Capture the cell that displays the provided text and extract its [x, y] central coordinate. 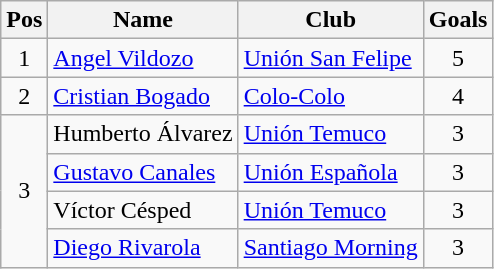
Colo-Colo [330, 96]
Gustavo Canales [143, 172]
Cristian Bogado [143, 96]
Santiago Morning [330, 248]
Diego Rivarola [143, 248]
Pos [24, 20]
Unión Española [330, 172]
4 [458, 96]
2 [24, 96]
Humberto Álvarez [143, 134]
Unión San Felipe [330, 58]
1 [24, 58]
Goals [458, 20]
Name [143, 20]
Club [330, 20]
Víctor Césped [143, 210]
5 [458, 58]
Angel Vildozo [143, 58]
